Locate the cell with the specified text and output its [X, Y] center coordinate. 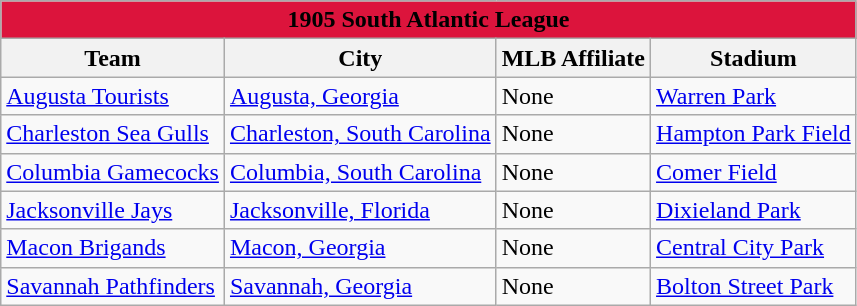
City [360, 58]
Savannah Pathfinders [113, 286]
Warren Park [754, 96]
Columbia Gamecocks [113, 172]
Charleston, South Carolina [360, 134]
Comer Field [754, 172]
Dixieland Park [754, 210]
Savannah, Georgia [360, 286]
1905 South Atlantic League [428, 20]
Columbia, South Carolina [360, 172]
Augusta Tourists [113, 96]
Jacksonville, Florida [360, 210]
Charleston Sea Gulls [113, 134]
Jacksonville Jays [113, 210]
Team [113, 58]
Macon, Georgia [360, 248]
MLB Affiliate [573, 58]
Bolton Street Park [754, 286]
Augusta, Georgia [360, 96]
Hampton Park Field [754, 134]
Stadium [754, 58]
Central City Park [754, 248]
Macon Brigands [113, 248]
